Return [X, Y] of the center of cell containing provided text 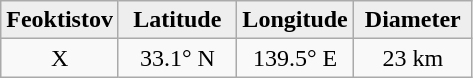
Feoktistov [60, 20]
Latitude [177, 20]
Diameter [413, 20]
23 km [413, 58]
33.1° N [177, 58]
X [60, 58]
Longitude [295, 20]
139.5° E [295, 58]
